Pinpoint the cell where the given text exists, returning its [x, y] midpoint coordinate. 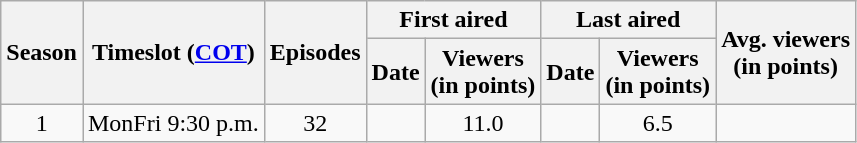
Timeslot (COT) [173, 52]
Episodes [315, 52]
Season [42, 52]
32 [315, 123]
Last aired [628, 20]
MonFri 9:30 p.m. [173, 123]
11.0 [483, 123]
1 [42, 123]
First aired [454, 20]
6.5 [658, 123]
Avg. viewers(in points) [786, 52]
